Detect which cell encompasses the target text, then output its (x, y) center coordinate. 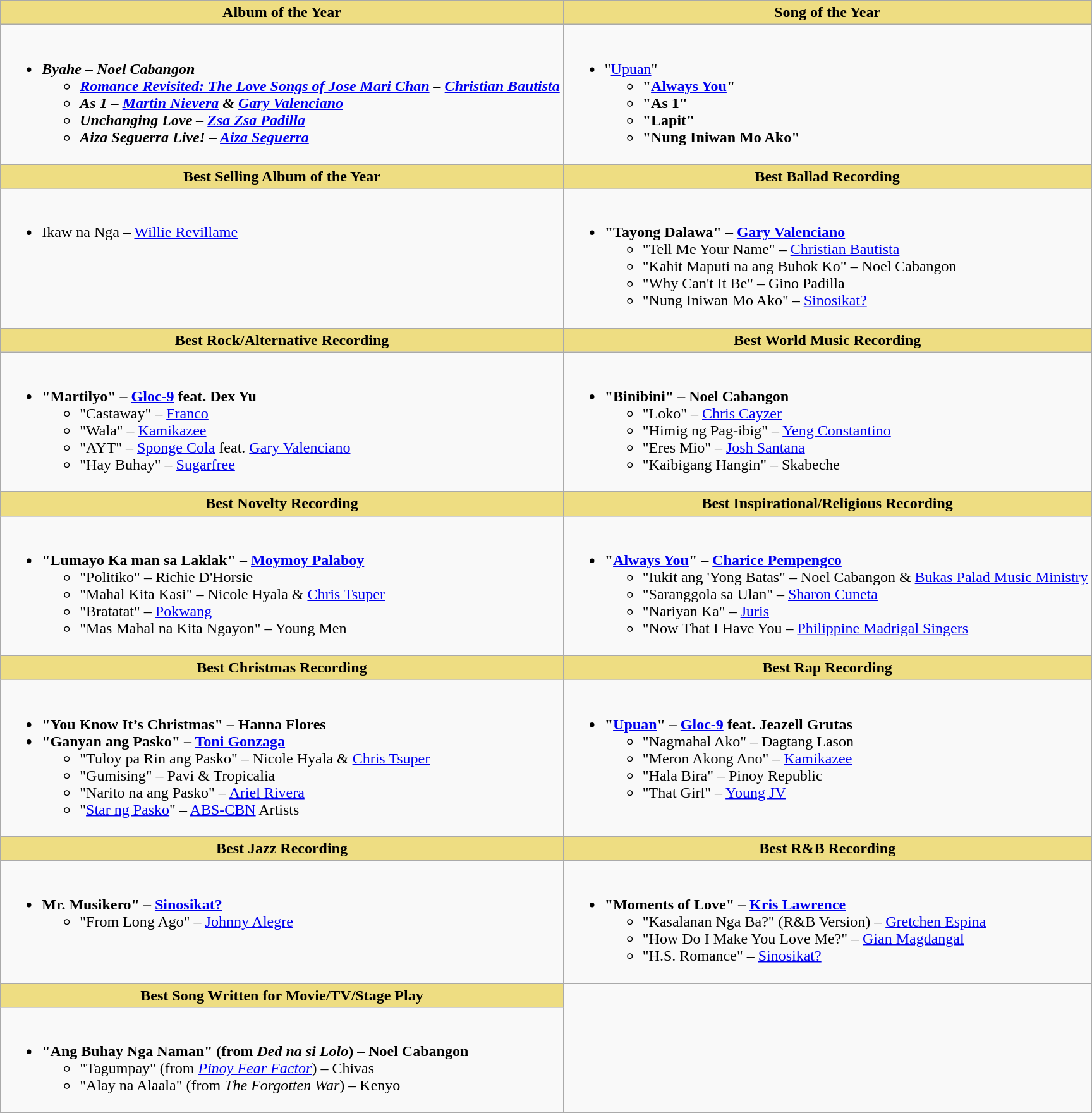
Best Rock/Alternative Recording (282, 340)
Best Inspirational/Religious Recording (827, 504)
"Upuan""Always You""As 1""Lapit""Nung Iniwan Mo Ako" (827, 95)
Mr. Musikero" – Sinosikat?"From Long Ago" – Johnny Alegre (282, 921)
Best Song Written for Movie/TV/Stage Play (282, 995)
Best Ballad Recording (827, 176)
Song of the Year (827, 13)
Best Novelty Recording (282, 504)
Album of the Year (282, 13)
Best R&B Recording (827, 848)
Best Selling Album of the Year (282, 176)
Ikaw na Nga – Willie Revillame (282, 258)
"Upuan" – Gloc-9 feat. Jeazell Grutas"Nagmahal Ako" – Dagtang Lason"Meron Akong Ano" – Kamikazee"Hala Bira" – Pinoy Republic"That Girl" – Young JV (827, 758)
"Martilyo" – Gloc-9 feat. Dex Yu"Castaway" – Franco"Wala" – Kamikazee"AYT" – Sponge Cola feat. Gary Valenciano"Hay Buhay" – Sugarfree (282, 422)
Best World Music Recording (827, 340)
"Binibini" – Noel Cabangon"Loko" – Chris Cayzer"Himig ng Pag-ibig" – Yeng Constantino"Eres Mio" – Josh Santana"Kaibigang Hangin" – Skabeche (827, 422)
Best Jazz Recording (282, 848)
Best Christmas Recording (282, 667)
Best Rap Recording (827, 667)
